Extract the [X, Y] coordinate from the center of the cell holding the provided text.  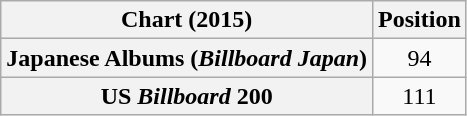
US Billboard 200 [187, 96]
Japanese Albums (Billboard Japan) [187, 58]
111 [420, 96]
94 [420, 58]
Position [420, 20]
Chart (2015) [187, 20]
